Pinpoint the cell where the given text exists, returning its (x, y) midpoint coordinate. 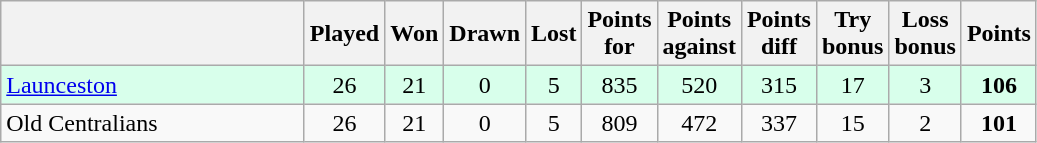
Drawn (485, 34)
Old Centralians (153, 123)
101 (998, 123)
809 (620, 123)
835 (620, 85)
472 (699, 123)
Lost (554, 34)
337 (778, 123)
3 (925, 85)
Points for (620, 34)
17 (852, 85)
520 (699, 85)
106 (998, 85)
315 (778, 85)
Loss bonus (925, 34)
Won (414, 34)
Launceston (153, 85)
Points diff (778, 34)
Points (998, 34)
Played (344, 34)
Try bonus (852, 34)
2 (925, 123)
15 (852, 123)
Points against (699, 34)
